Output the (X, Y) coordinate of the center of the cell containing the given text.  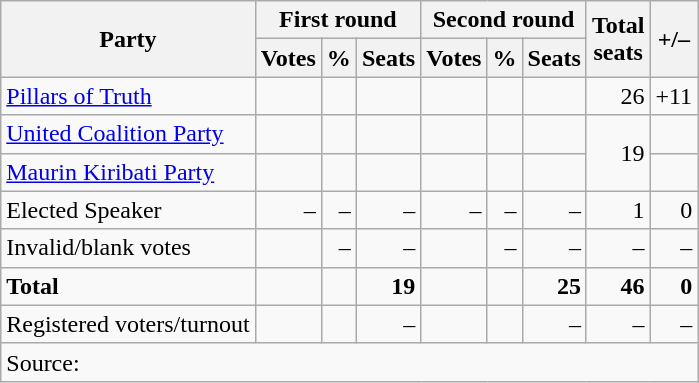
United Coalition Party (128, 134)
Pillars of Truth (128, 96)
Party (128, 39)
1 (618, 210)
First round (338, 20)
+/– (674, 39)
Source: (350, 362)
Maurin Kiribati Party (128, 172)
Invalid/blank votes (128, 248)
Total (128, 286)
25 (554, 286)
Registered voters/turnout (128, 324)
46 (618, 286)
+11 (674, 96)
26 (618, 96)
Second round (504, 20)
Elected Speaker (128, 210)
Totalseats (618, 39)
